Find where the given text appears and provide that cell's center as [x, y] coordinate. 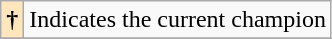
Indicates the current champion [178, 20]
† [12, 20]
